Identify which cell holds the provided text, then report its (x, y) central coordinate. 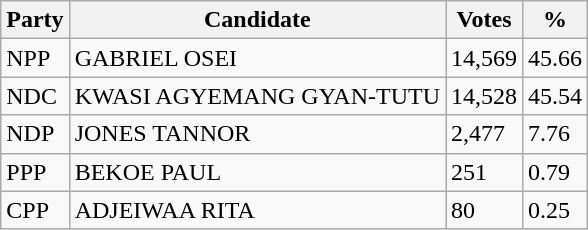
CPP (35, 210)
Votes (484, 20)
7.76 (556, 134)
JONES TANNOR (257, 134)
0.79 (556, 172)
NDP (35, 134)
NDC (35, 96)
% (556, 20)
GABRIEL OSEI (257, 58)
45.54 (556, 96)
251 (484, 172)
14,569 (484, 58)
14,528 (484, 96)
Candidate (257, 20)
BEKOE PAUL (257, 172)
0.25 (556, 210)
80 (484, 210)
KWASI AGYEMANG GYAN-TUTU (257, 96)
NPP (35, 58)
ADJEIWAA RITA (257, 210)
PPP (35, 172)
45.66 (556, 58)
Party (35, 20)
2,477 (484, 134)
